Output the [x, y] coordinate of the center of the cell containing the given text.  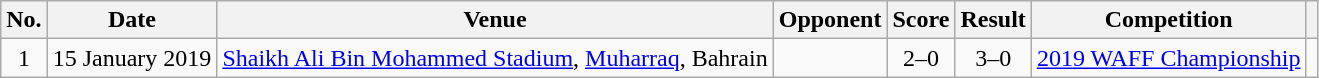
1 [24, 58]
2–0 [921, 58]
Shaikh Ali Bin Mohammed Stadium, Muharraq, Bahrain [495, 58]
Competition [1168, 20]
Opponent [830, 20]
Date [132, 20]
2019 WAFF Championship [1168, 58]
3–0 [993, 58]
No. [24, 20]
Score [921, 20]
Result [993, 20]
15 January 2019 [132, 58]
Venue [495, 20]
